From the cell containing the given text, extract its center point as (x, y) coordinate. 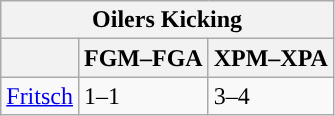
FGM–FGA (143, 58)
XPM–XPA (270, 58)
Oilers Kicking (168, 20)
1–1 (143, 96)
Fritsch (40, 96)
3–4 (270, 96)
